Pinpoint the cell where the given text exists, returning its (x, y) midpoint coordinate. 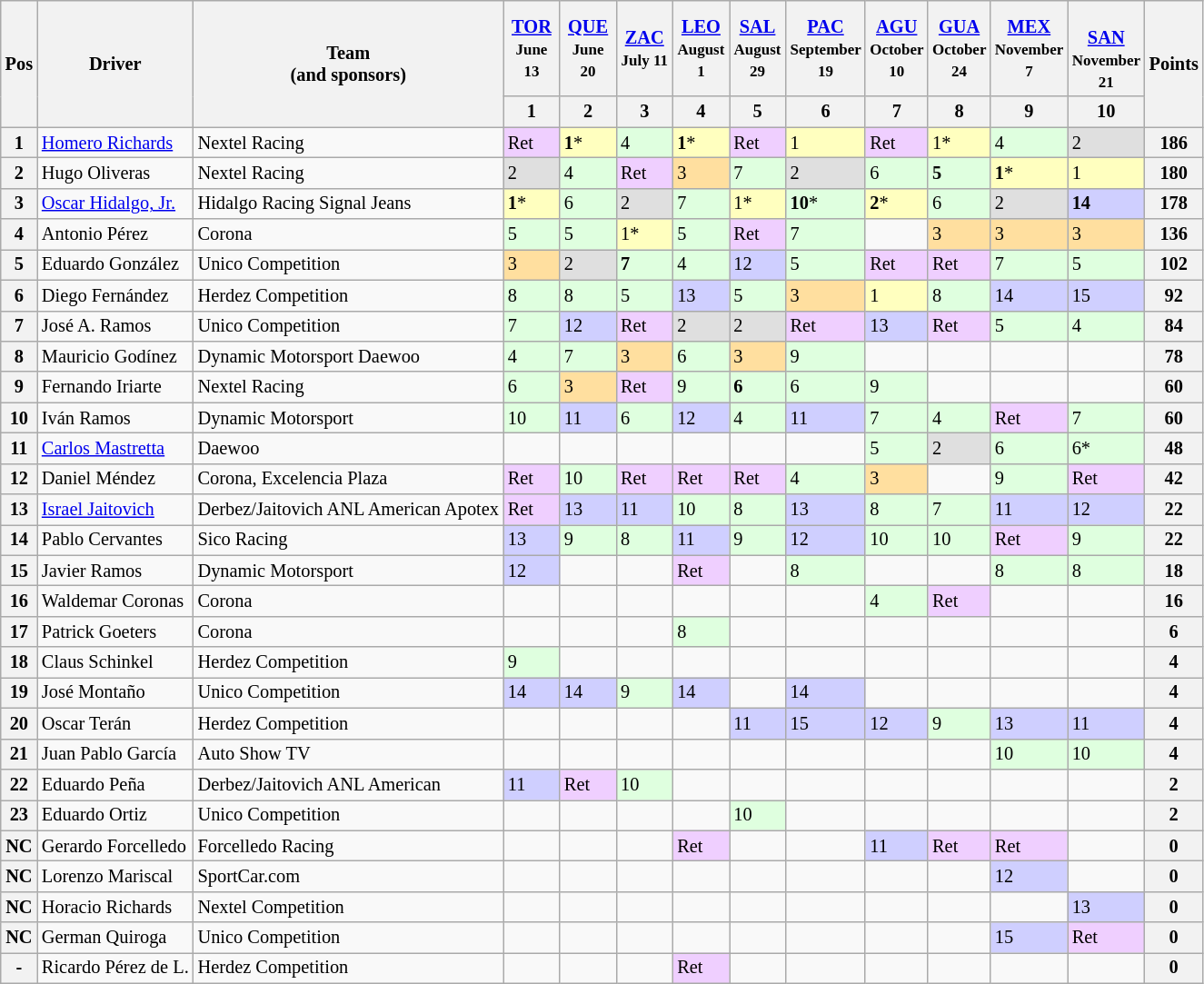
Hidalgo Racing Signal Jeans (349, 204)
Derbez/Jaitovich ANL American Apotex (349, 510)
Diego Fernández (115, 295)
Pos (19, 64)
42 (1174, 479)
Antonio Pérez (115, 234)
SportCar.com (349, 876)
Eduardo González (115, 264)
Horacio Richards (115, 907)
Homero Richards (115, 143)
José Montaño (115, 692)
Fernando Iriarte (115, 387)
Oscar Terán (115, 723)
Team(and sponsors) (349, 64)
Patrick Goeters (115, 631)
Derbez/Jaitovich ANL American (349, 784)
Auto Show TV (349, 754)
178 (1174, 204)
48 (1174, 448)
Eduardo Peña (115, 784)
Mauricio Godínez (115, 356)
Forcelledo Racing (349, 846)
Driver (115, 64)
Ricardo Pérez de L. (115, 968)
19 (19, 692)
LEOAugust 1 (701, 48)
84 (1174, 326)
Carlos Mastretta (115, 448)
PACSeptember 19 (826, 48)
AGUOctober 10 (896, 48)
ZACJuly 11 (644, 48)
Sico Racing (349, 540)
Nextel Competition (349, 907)
Daniel Méndez (115, 479)
6* (1107, 448)
José A. Ramos (115, 326)
Claus Schinkel (115, 662)
Hugo Oliveras (115, 173)
17 (19, 631)
20 (19, 723)
Points (1174, 64)
Israel Jaitovich (115, 510)
186 (1174, 143)
92 (1174, 295)
QUEJune 20 (588, 48)
GUAOctober 24 (960, 48)
23 (19, 815)
78 (1174, 356)
Iván Ramos (115, 418)
Eduardo Ortiz (115, 815)
- (19, 968)
Lorenzo Mariscal (115, 876)
102 (1174, 264)
Gerardo Forcelledo (115, 846)
Dynamic Motorsport Daewoo (349, 356)
German Quiroga (115, 938)
Waldemar Coronas (115, 601)
TORJune 13 (532, 48)
10* (826, 204)
21 (19, 754)
2* (896, 204)
Corona, Excelencia Plaza (349, 479)
Javier Ramos (115, 571)
SALAugust 29 (757, 48)
Oscar Hidalgo, Jr. (115, 204)
SANNovember 21 (1107, 48)
136 (1174, 234)
Daewoo (349, 448)
Pablo Cervantes (115, 540)
180 (1174, 173)
Juan Pablo García (115, 754)
MEXNovember 7 (1029, 48)
